Provide the [X, Y] coordinate of the cell's center where the given text is located.  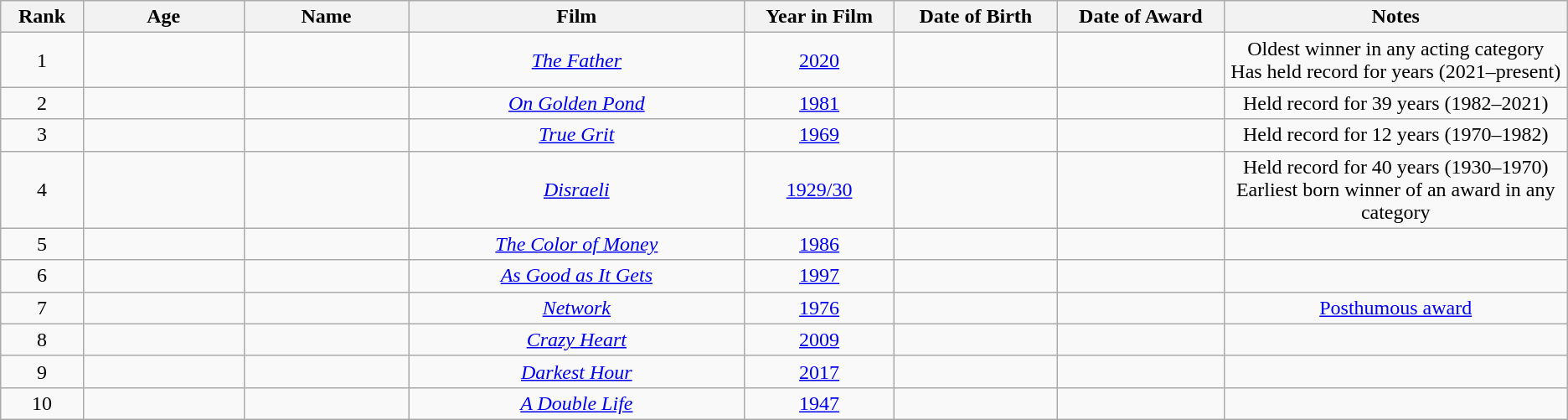
Date of Award [1141, 17]
A Double Life [576, 403]
Crazy Heart [576, 340]
Held record for 12 years (1970–1982) [1395, 135]
On Golden Pond [576, 103]
Year in Film [819, 17]
Age [163, 17]
1981 [819, 103]
2020 [819, 60]
Disraeli [576, 189]
Name [327, 17]
9 [42, 371]
2009 [819, 340]
As Good as It Gets [576, 276]
7 [42, 308]
Network [576, 308]
The Color of Money [576, 244]
3 [42, 135]
1947 [819, 403]
Darkest Hour [576, 371]
1929/30 [819, 189]
8 [42, 340]
1969 [819, 135]
10 [42, 403]
1986 [819, 244]
Oldest winner in any acting categoryHas held record for years (2021–present) [1395, 60]
4 [42, 189]
6 [42, 276]
2 [42, 103]
Posthumous award [1395, 308]
Held record for 39 years (1982–2021) [1395, 103]
Notes [1395, 17]
True Grit [576, 135]
Date of Birth [975, 17]
5 [42, 244]
Rank [42, 17]
1976 [819, 308]
The Father [576, 60]
1997 [819, 276]
Held record for 40 years (1930–1970)Earliest born winner of an award in any category [1395, 189]
Film [576, 17]
1 [42, 60]
2017 [819, 371]
